From the cell containing the given text, extract its center point as (x, y) coordinate. 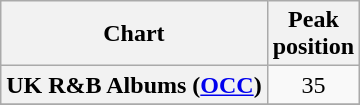
Peakposition (313, 34)
Chart (134, 34)
UK R&B Albums (OCC) (134, 85)
35 (313, 85)
